Extract the (x, y) coordinate from the center of the cell holding the provided text.  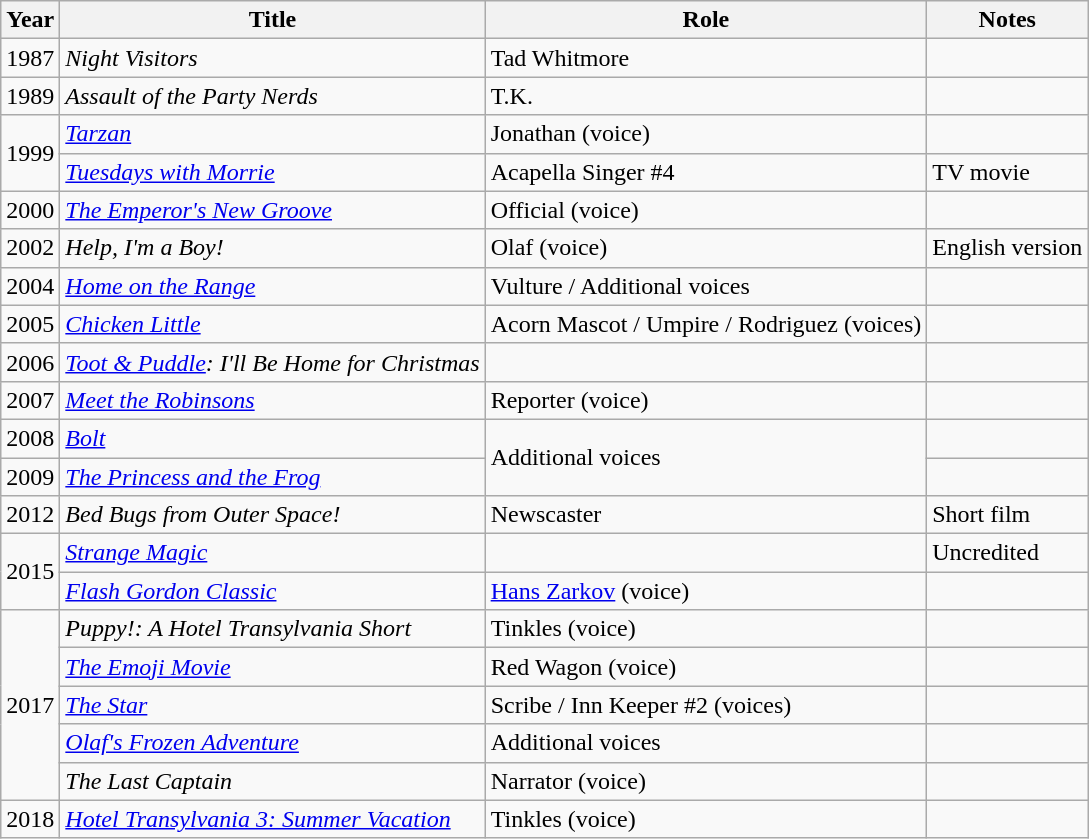
Vulture / Additional voices (706, 286)
Year (30, 20)
2018 (30, 819)
Uncredited (1008, 553)
The Star (272, 705)
Narrator (voice) (706, 781)
Help, I'm a Boy! (272, 248)
Meet the Robinsons (272, 400)
Jonathan (voice) (706, 134)
Strange Magic (272, 553)
2000 (30, 210)
Flash Gordon Classic (272, 591)
2004 (30, 286)
2017 (30, 705)
1989 (30, 96)
Assault of the Party Nerds (272, 96)
Tad Whitmore (706, 58)
Reporter (voice) (706, 400)
Title (272, 20)
Toot & Puddle: I'll Be Home for Christmas (272, 362)
2012 (30, 515)
Olaf (voice) (706, 248)
The Emperor's New Groove (272, 210)
Puppy!: A Hotel Transylvania Short (272, 629)
Red Wagon (voice) (706, 667)
Tarzan (272, 134)
TV movie (1008, 172)
The Last Captain (272, 781)
Newscaster (706, 515)
1999 (30, 153)
Hans Zarkov (voice) (706, 591)
Bed Bugs from Outer Space! (272, 515)
2006 (30, 362)
Chicken Little (272, 324)
1987 (30, 58)
The Princess and the Frog (272, 477)
2007 (30, 400)
2008 (30, 438)
The Emoji Movie (272, 667)
2015 (30, 572)
Scribe / Inn Keeper #2 (voices) (706, 705)
2009 (30, 477)
2005 (30, 324)
English version (1008, 248)
2002 (30, 248)
Short film (1008, 515)
Home on the Range (272, 286)
Official (voice) (706, 210)
Night Visitors (272, 58)
Role (706, 20)
Notes (1008, 20)
Tuesdays with Morrie (272, 172)
Acorn Mascot / Umpire / Rodriguez (voices) (706, 324)
Acapella Singer #4 (706, 172)
Olaf's Frozen Adventure (272, 743)
Hotel Transylvania 3: Summer Vacation (272, 819)
Bolt (272, 438)
T.K. (706, 96)
